Capture the cell that displays the provided text and extract its (x, y) central coordinate. 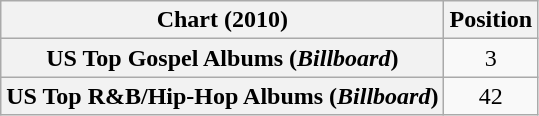
Chart (2010) (222, 20)
Position (491, 20)
US Top Gospel Albums (Billboard) (222, 58)
42 (491, 96)
3 (491, 58)
US Top R&B/Hip-Hop Albums (Billboard) (222, 96)
